Return (X, Y) of the center of cell containing provided text 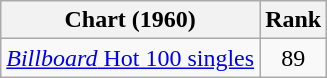
89 (294, 58)
Chart (1960) (130, 20)
Rank (294, 20)
Billboard Hot 100 singles (130, 58)
